Return the (x, y) coordinate for the center point of the cell that contains the specified text.  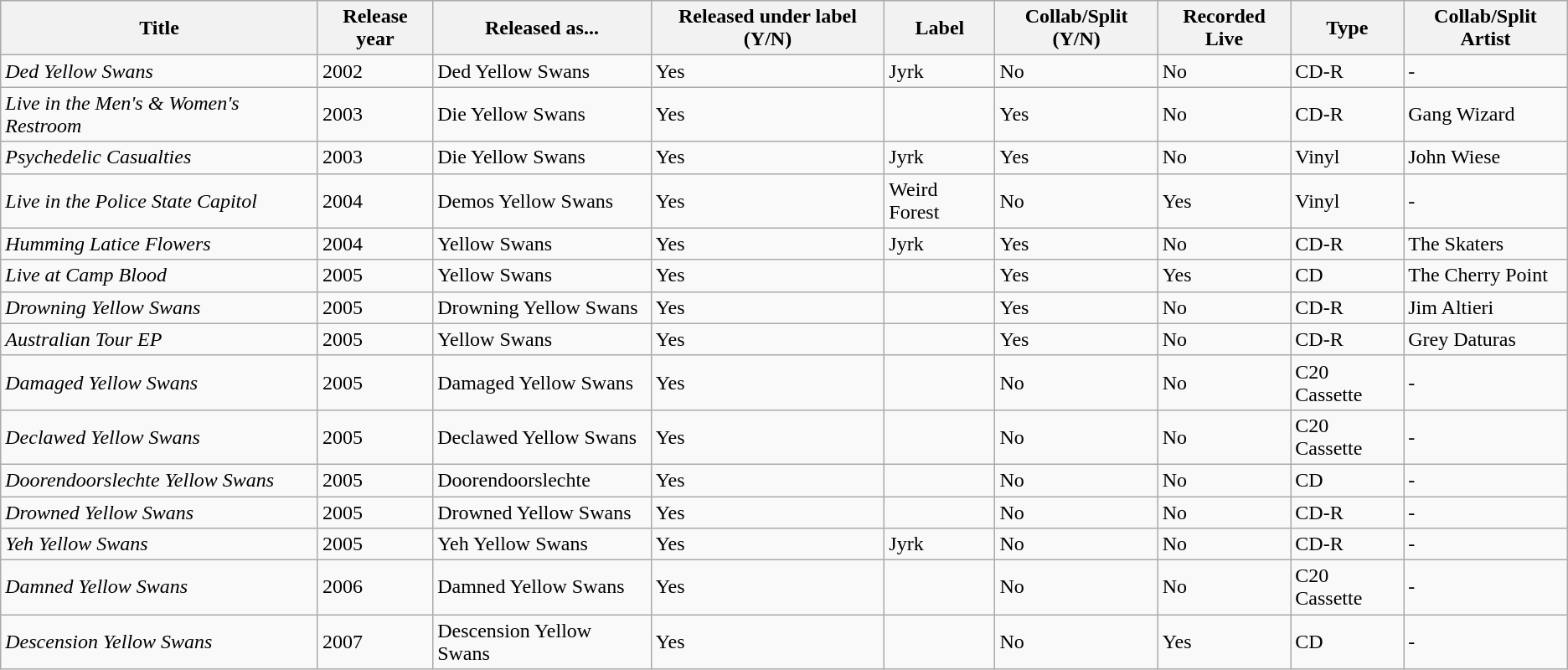
Title (159, 28)
Label (940, 28)
The Cherry Point (1486, 276)
2006 (375, 588)
Recorded Live (1225, 28)
Psychedelic Casualties (159, 157)
Demos Yellow Swans (542, 201)
Doorendoorslechte Yellow Swans (159, 480)
Collab/Split Artist (1486, 28)
2007 (375, 642)
Gang Wizard (1486, 114)
Live at Camp Blood (159, 276)
Doorendoorslechte (542, 480)
Released under label (Y/N) (767, 28)
Weird Forest (940, 201)
Type (1347, 28)
Australian Tour EP (159, 339)
Live in the Police State Capitol (159, 201)
Live in the Men's & Women's Restroom (159, 114)
Jim Altieri (1486, 307)
Humming Latice Flowers (159, 244)
Grey Daturas (1486, 339)
John Wiese (1486, 157)
Collab/Split (Y/N) (1076, 28)
2002 (375, 71)
Release year (375, 28)
Released as... (542, 28)
The Skaters (1486, 244)
